Pinpoint the cell where the given text exists, returning its [x, y] midpoint coordinate. 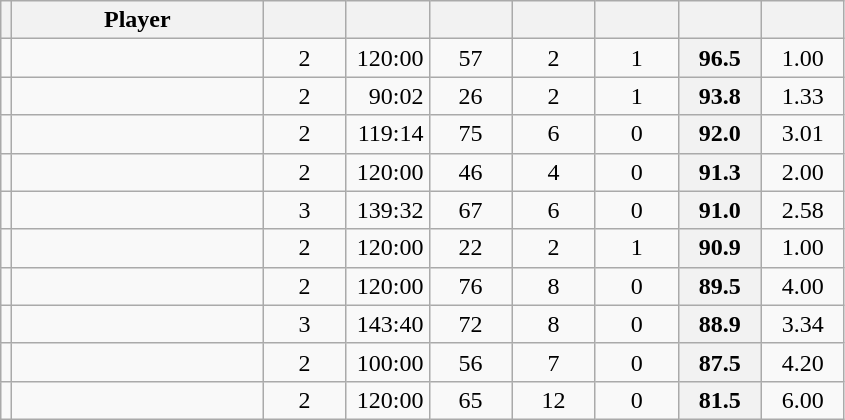
81.5 [720, 400]
12 [554, 400]
75 [470, 134]
2.58 [802, 210]
56 [470, 362]
4 [554, 172]
1.33 [802, 96]
89.5 [720, 286]
Player [138, 20]
2.00 [802, 172]
76 [470, 286]
65 [470, 400]
96.5 [720, 58]
6.00 [802, 400]
139:32 [388, 210]
7 [554, 362]
143:40 [388, 324]
91.3 [720, 172]
22 [470, 248]
3.34 [802, 324]
3.01 [802, 134]
92.0 [720, 134]
90.9 [720, 248]
46 [470, 172]
4.00 [802, 286]
100:00 [388, 362]
90:02 [388, 96]
26 [470, 96]
72 [470, 324]
57 [470, 58]
91.0 [720, 210]
4.20 [802, 362]
87.5 [720, 362]
93.8 [720, 96]
88.9 [720, 324]
67 [470, 210]
119:14 [388, 134]
